Return the [x, y] coordinate for the center point of the cell that contains the specified text.  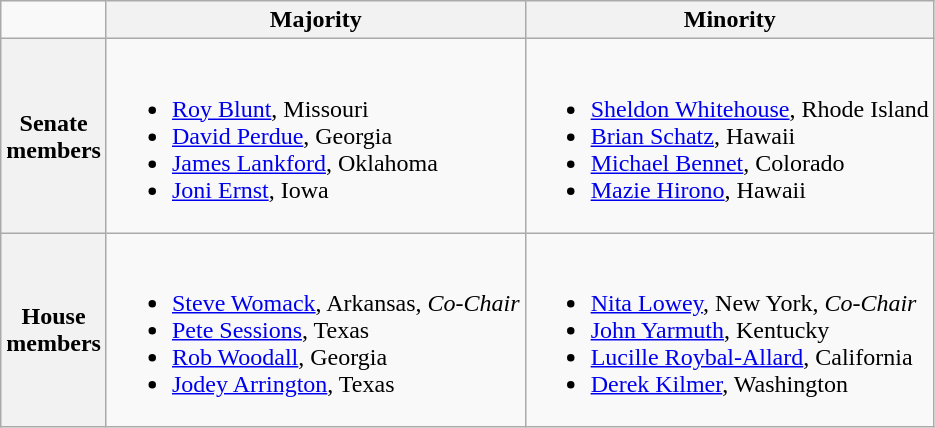
Nita Lowey, New York, Co-ChairJohn Yarmuth, KentuckyLucille Roybal-Allard, CaliforniaDerek Kilmer, Washington [730, 330]
Steve Womack, Arkansas, Co-ChairPete Sessions, TexasRob Woodall, GeorgiaJodey Arrington, Texas [316, 330]
Sheldon Whitehouse, Rhode IslandBrian Schatz, HawaiiMichael Bennet, ColoradoMazie Hirono, Hawaii [730, 136]
Housemembers [54, 330]
Roy Blunt, MissouriDavid Perdue, GeorgiaJames Lankford, OklahomaJoni Ernst, Iowa [316, 136]
Majority [316, 20]
Senatemembers [54, 136]
Minority [730, 20]
